Return the (X, Y) coordinate for the center point of the cell that contains the specified text.  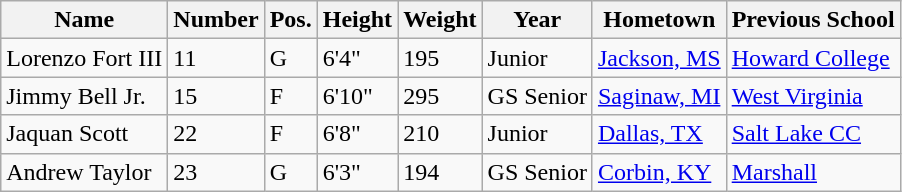
195 (440, 58)
23 (216, 172)
210 (440, 134)
Weight (440, 20)
11 (216, 58)
Number (216, 20)
6'8" (357, 134)
Pos. (290, 20)
West Virginia (813, 96)
6'4" (357, 58)
Jackson, MS (659, 58)
Marshall (813, 172)
Saginaw, MI (659, 96)
15 (216, 96)
22 (216, 134)
Andrew Taylor (84, 172)
Height (357, 20)
Corbin, KY (659, 172)
Name (84, 20)
295 (440, 96)
Jimmy Bell Jr. (84, 96)
Hometown (659, 20)
Year (537, 20)
Dallas, TX (659, 134)
6'10" (357, 96)
Lorenzo Fort III (84, 58)
Jaquan Scott (84, 134)
6'3" (357, 172)
Salt Lake CC (813, 134)
Howard College (813, 58)
Previous School (813, 20)
194 (440, 172)
